Return (x, y) of the center of cell containing provided text 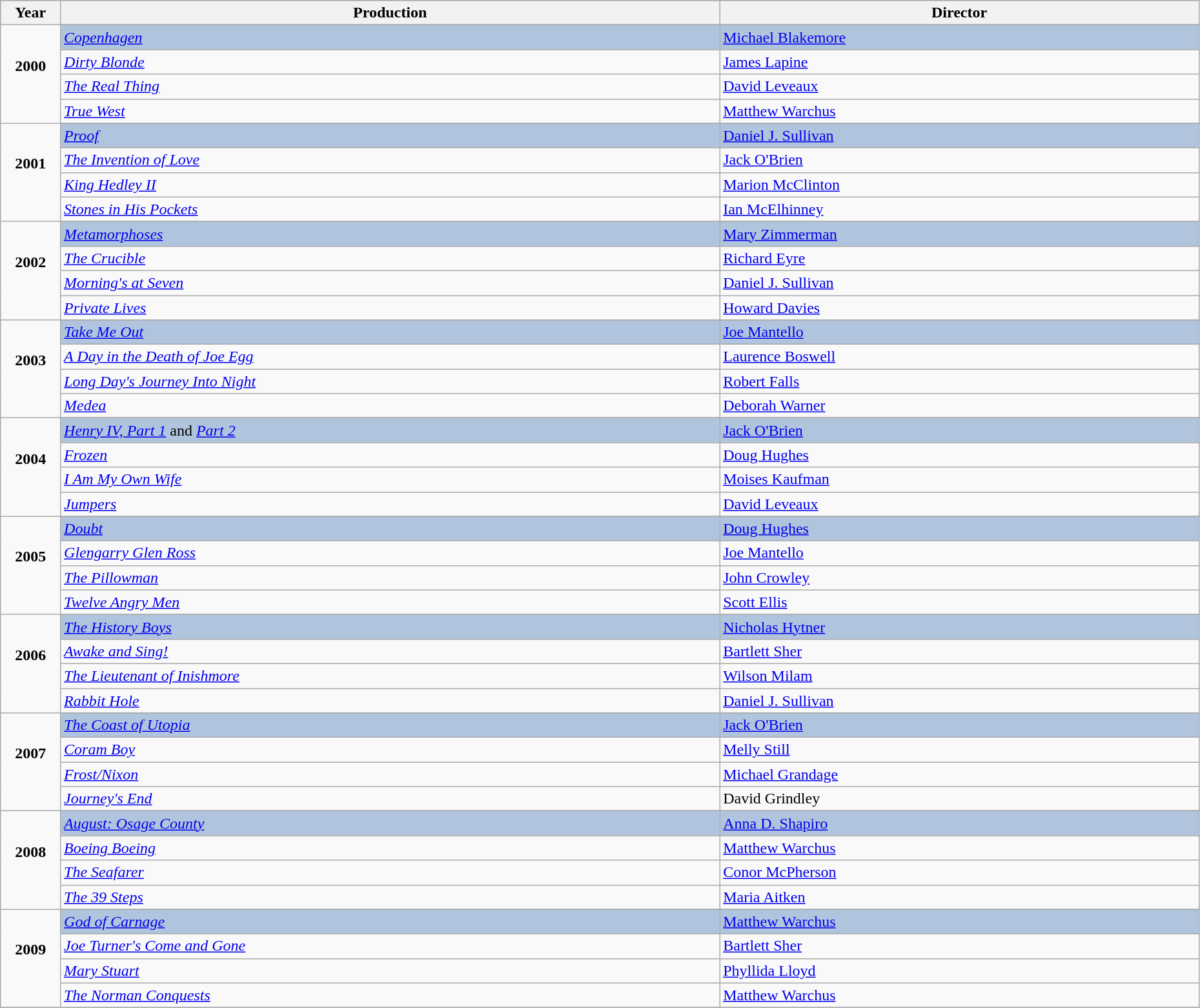
Laurence Boswell (959, 357)
2000 (31, 74)
2007 (31, 762)
The Crucible (390, 258)
Twelve Angry Men (390, 602)
Marion McClinton (959, 185)
Ian McElhinney (959, 209)
Rabbit Hole (390, 700)
2001 (31, 172)
2008 (31, 860)
The 39 Steps (390, 897)
Frozen (390, 455)
Take Me Out (390, 332)
Metamorphoses (390, 234)
Doubt (390, 529)
The Coast of Utopia (390, 725)
Richard Eyre (959, 258)
The Invention of Love (390, 160)
Deborah Warner (959, 406)
Boeing Boeing (390, 848)
2003 (31, 369)
Moises Kaufman (959, 479)
Long Day's Journey Into Night (390, 381)
Private Lives (390, 308)
James Lapine (959, 62)
The Seafarer (390, 872)
A Day in the Death of Joe Egg (390, 357)
Stones in His Pockets (390, 209)
2004 (31, 467)
August: Osage County (390, 823)
Jumpers (390, 504)
The Real Thing (390, 86)
Director (959, 13)
Coram Boy (390, 750)
Morning's at Seven (390, 283)
Glengarry Glen Ross (390, 553)
Wilson Milam (959, 676)
Scott Ellis (959, 602)
Year (31, 13)
God of Carnage (390, 922)
Production (390, 13)
2009 (31, 958)
Conor McPherson (959, 872)
Frost/Nixon (390, 774)
Michael Grandage (959, 774)
Medea (390, 406)
Melly Still (959, 750)
Anna D. Shapiro (959, 823)
Dirty Blonde (390, 62)
The History Boys (390, 627)
The Lieutenant of Inishmore (390, 676)
Henry IV, Part 1 and Part 2 (390, 430)
Maria Aitken (959, 897)
King Hedley II (390, 185)
2005 (31, 565)
Joe Turner's Come and Gone (390, 946)
2002 (31, 270)
2006 (31, 663)
David Grindley (959, 799)
Howard Davies (959, 308)
Copenhagen (390, 37)
Phyllida Lloyd (959, 971)
The Norman Conquests (390, 995)
Mary Stuart (390, 971)
Journey's End (390, 799)
Mary Zimmerman (959, 234)
True West (390, 111)
I Am My Own Wife (390, 479)
Nicholas Hytner (959, 627)
Proof (390, 136)
Robert Falls (959, 381)
John Crowley (959, 578)
Michael Blakemore (959, 37)
Awake and Sing! (390, 651)
The Pillowman (390, 578)
